Return the (X, Y) coordinate for the center point of the cell that contains the specified text.  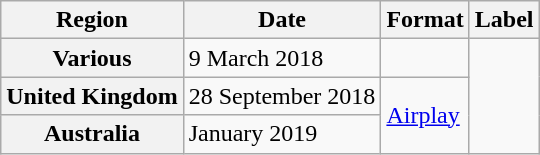
Australia (92, 134)
9 March 2018 (282, 58)
Label (504, 20)
Date (282, 20)
Airplay (425, 115)
Region (92, 20)
January 2019 (282, 134)
United Kingdom (92, 96)
28 September 2018 (282, 96)
Format (425, 20)
Various (92, 58)
